Return the [X, Y] coordinate for the center point of the cell that contains the specified text.  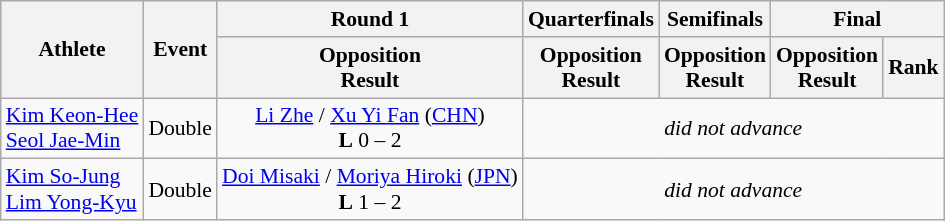
Quarterfinals [591, 19]
Rank [914, 68]
Final [858, 19]
Semifinals [715, 19]
Kim So-Jung Lim Yong-Kyu [72, 190]
Kim Keon-Hee Seol Jae-Min [72, 128]
Athlete [72, 50]
Doi Misaki / Moriya Hiroki (JPN)L 1 – 2 [370, 190]
Event [180, 50]
Round 1 [370, 19]
Li Zhe / Xu Yi Fan (CHN)L 0 – 2 [370, 128]
